For the text-containing cell, return its midpoint in (X, Y) coordinate format. 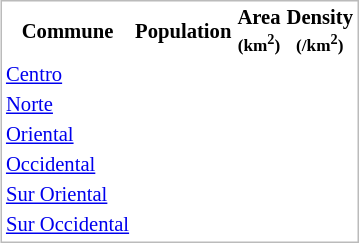
Commune (67, 32)
Occidental (67, 166)
Area (km2) (259, 32)
Sur Oriental (67, 196)
Norte (67, 106)
Oriental (67, 136)
Sur Occidental (67, 226)
Population (184, 32)
Density (/km2) (320, 32)
Centro (67, 76)
